Scan for the cell matching the given text and deliver its [x, y] coordinate at center. 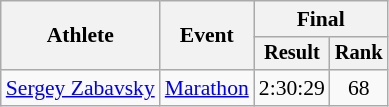
Event [207, 36]
68 [359, 88]
Sergey Zabavsky [80, 88]
Final [321, 19]
Athlete [80, 36]
2:30:29 [292, 88]
Result [292, 54]
Rank [359, 54]
Marathon [207, 88]
